Return [X, Y] of the center of cell containing provided text 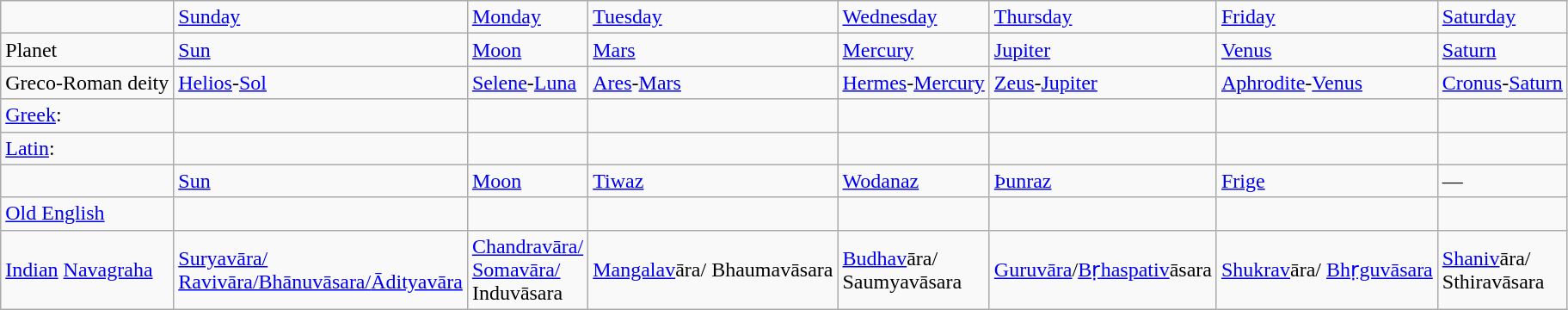
Zeus-Jupiter [1103, 83]
Mars [713, 50]
Cronus-Saturn [1502, 83]
Hermes-Mercury [913, 83]
Frige [1326, 181]
Helios-Sol [321, 83]
Aphrodite-Venus [1326, 83]
Mangalavāra/ Bhaumavāsara [713, 270]
Budhavāra/Saumyavāsara [913, 270]
Selene-Luna [527, 83]
Venus [1326, 50]
Mercury [913, 50]
Sunday [321, 17]
Wodanaz [913, 181]
Greco-Roman deity [88, 83]
Wednesday [913, 17]
Latin: [88, 148]
Shanivāra/Sthiravāsara [1502, 270]
Saturn [1502, 50]
Monday [527, 17]
— [1502, 181]
Planet [88, 50]
Guruvāra/Bṛhaspativāsara [1103, 270]
Saturday [1502, 17]
Shukravāra/ Bhṛguvāsara [1326, 270]
Greek: [88, 115]
Ares-Mars [713, 83]
Jupiter [1103, 50]
Indian Navagraha [88, 270]
Friday [1326, 17]
Old English [88, 214]
Thursday [1103, 17]
Tiwaz [713, 181]
Þunraz [1103, 181]
Chandravāra/Somavāra/Induvāsara [527, 270]
Suryavāra/Ravivāra/Bhānuvāsara/Ādityavāra [321, 270]
Tuesday [713, 17]
